Return the (X, Y) coordinate for the center point of the cell that contains the specified text.  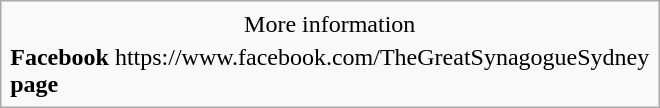
More information (330, 24)
https://www.facebook.com/TheGreatSynagogueSydney (382, 70)
Facebook page (60, 70)
